Determine the (X, Y) coordinate at the center of the cell enclosing the given text.  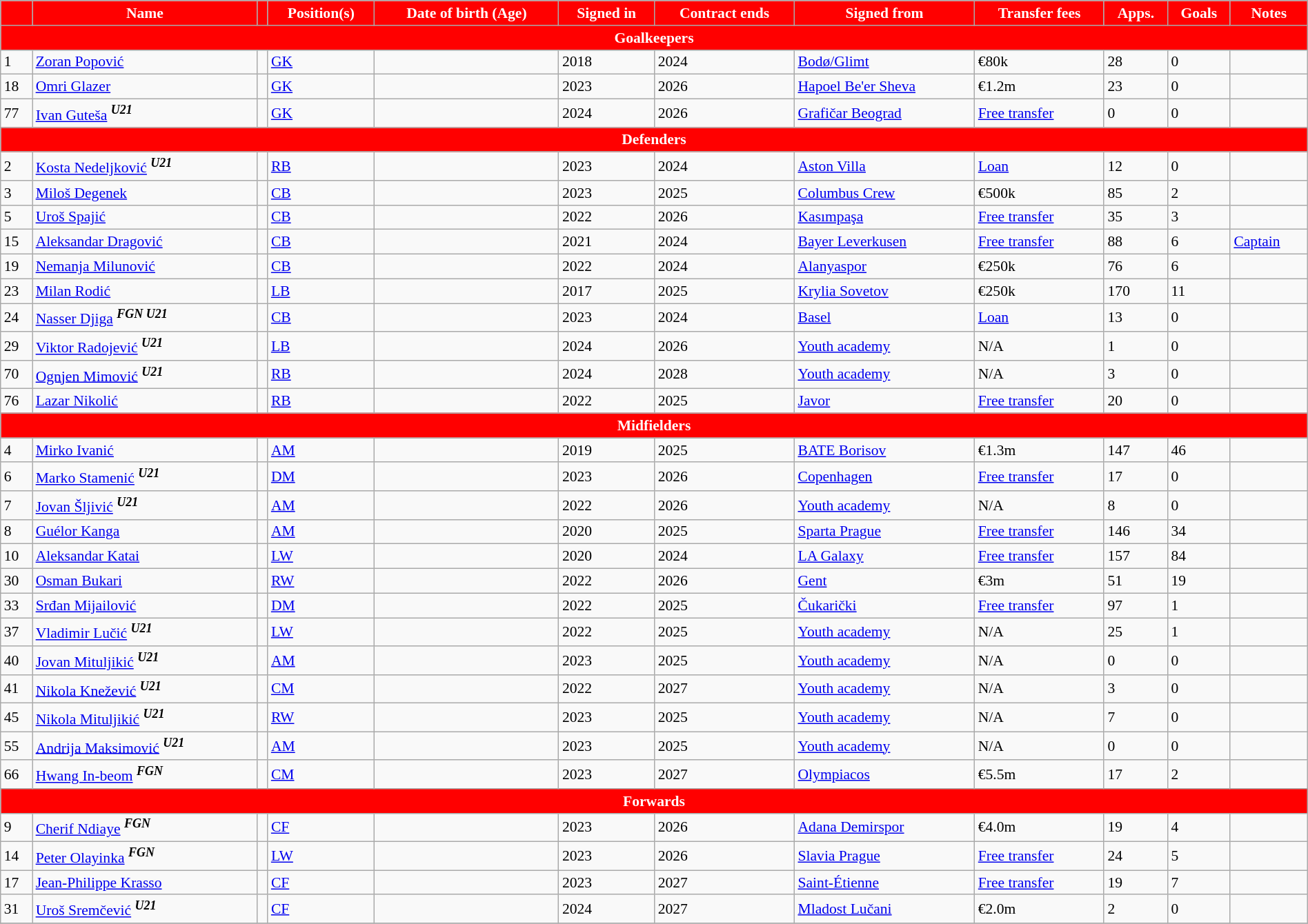
Uroš Spajić (145, 218)
€2.0m (1040, 909)
Goals (1199, 13)
Hapoel Be'er Sheva (884, 87)
Uroš Sremčević U21 (145, 909)
14 (17, 856)
55 (17, 746)
Mirko Ivanić (145, 450)
66 (17, 775)
88 (1136, 242)
Copenhagen (884, 477)
Miloš Degenek (145, 193)
Čukarički (884, 605)
€5.5m (1040, 775)
2018 (607, 62)
Name (145, 13)
Jovan Mituljikić U21 (145, 661)
33 (17, 605)
Adana Demirspor (884, 827)
46 (1199, 450)
Jean-Philippe Krasso (145, 883)
LA Galaxy (884, 556)
157 (1136, 556)
2019 (607, 450)
9 (17, 827)
170 (1136, 291)
20 (1136, 401)
€1.3m (1040, 450)
€80k (1040, 62)
Zoran Popović (145, 62)
2021 (607, 242)
37 (17, 632)
Midfielders (654, 426)
Lazar Nikolić (145, 401)
Cherif Ndiaye FGN (145, 827)
2017 (607, 291)
Andrija Maksimović U21 (145, 746)
Omri Glazer (145, 87)
10 (17, 556)
Marko Stamenić U21 (145, 477)
Nemanja Milunović (145, 267)
Defenders (654, 140)
Guélor Kanga (145, 532)
40 (17, 661)
Bayer Leverkusen (884, 242)
Sparta Prague (884, 532)
28 (1136, 62)
Date of birth (Age) (466, 13)
11 (1199, 291)
51 (1136, 581)
Aleksandar Katai (145, 556)
41 (17, 690)
Mladost Lučani (884, 909)
29 (17, 346)
Gent (884, 581)
Milan Rodić (145, 291)
Columbus Crew (884, 193)
Signed from (884, 13)
Kosta Nedeljković U21 (145, 167)
Krylia Sovetov (884, 291)
Nasser Djiga FGN U21 (145, 317)
€1.2m (1040, 87)
70 (17, 375)
35 (1136, 218)
Apps. (1136, 13)
31 (17, 909)
€500k (1040, 193)
34 (1199, 532)
12 (1136, 167)
Osman Bukari (145, 581)
Notes (1269, 13)
77 (17, 113)
Kasımpaşa (884, 218)
Captain (1269, 242)
Slavia Prague (884, 856)
Peter Olayinka FGN (145, 856)
Olympiacos (884, 775)
147 (1136, 450)
Transfer fees (1040, 13)
25 (1136, 632)
Goalkeepers (654, 38)
2028 (724, 375)
Srđan Mijailović (145, 605)
Contract ends (724, 13)
€3m (1040, 581)
Aleksandar Dragović (145, 242)
Aston Villa (884, 167)
Vladimir Lučić U21 (145, 632)
Forwards (654, 801)
30 (17, 581)
Bodø/Glimt (884, 62)
146 (1136, 532)
€4.0m (1040, 827)
84 (1199, 556)
Basel (884, 317)
Ognjen Mimović U21 (145, 375)
85 (1136, 193)
Nikola Knežević U21 (145, 690)
Saint-Étienne (884, 883)
45 (17, 717)
Position(s) (321, 13)
13 (1136, 317)
Nikola Mituljikić U21 (145, 717)
Javor (884, 401)
BATE Borisov (884, 450)
Alanyaspor (884, 267)
Jovan Šljivić U21 (145, 505)
Hwang In-beom FGN (145, 775)
Viktor Radojević U21 (145, 346)
97 (1136, 605)
Signed in (607, 13)
15 (17, 242)
Ivan Guteša U21 (145, 113)
18 (17, 87)
Grafičar Beograd (884, 113)
